Detect which cell encompasses the target text, then output its [x, y] center coordinate. 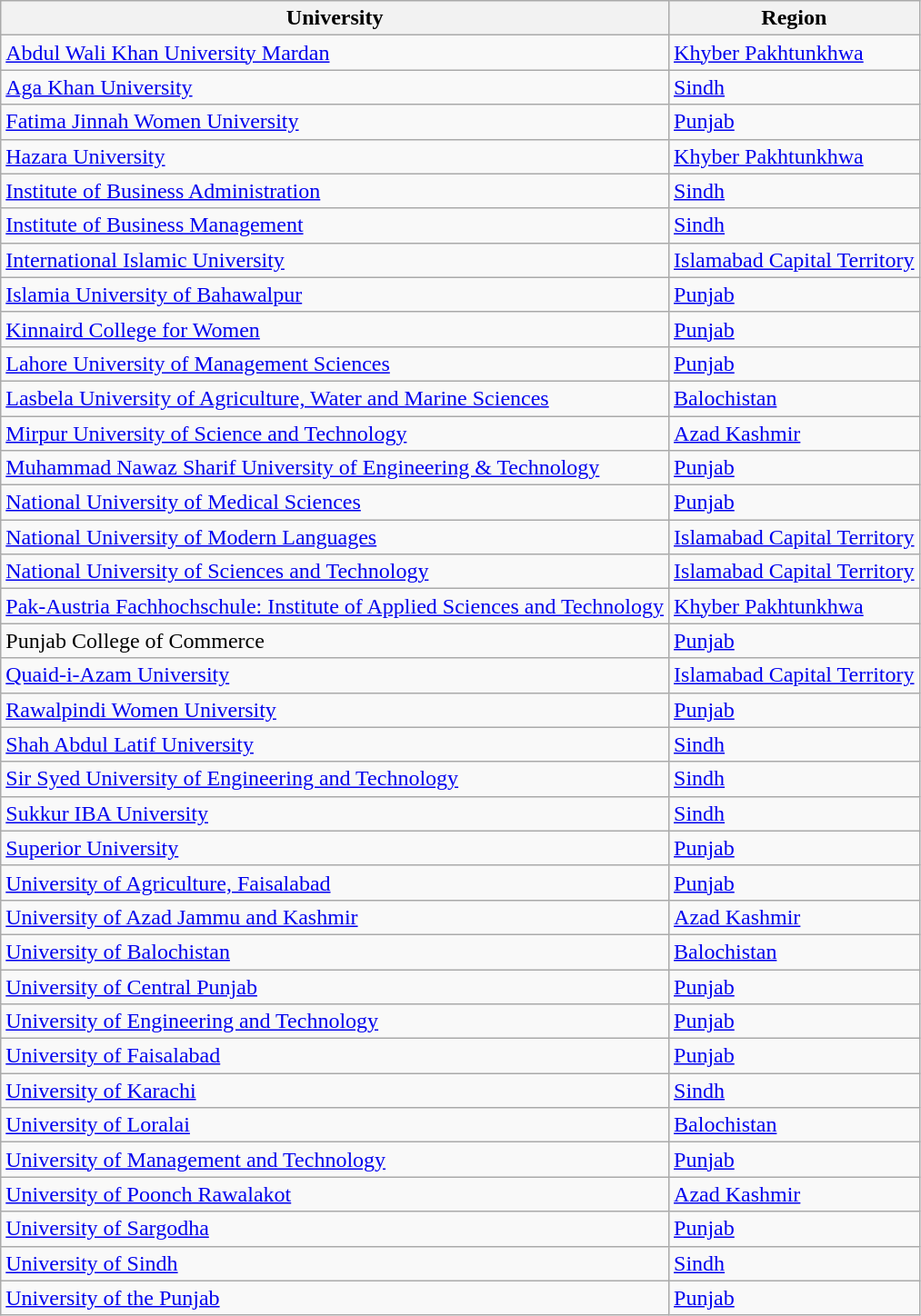
University of Azad Jammu and Kashmir [335, 917]
Shah Abdul Latif University [335, 744]
Sukkur IBA University [335, 813]
University of Balochistan [335, 952]
Lasbela University of Agriculture, Water and Marine Sciences [335, 398]
Mirpur University of Science and Technology [335, 434]
Fatima Jinnah Women University [335, 122]
University of Karachi [335, 1091]
Islamia University of Bahawalpur [335, 294]
Lahore University of Management Sciences [335, 364]
Rawalpindi Women University [335, 710]
Pak-Austria Fachhochschule: Institute of Applied Sciences and Technology [335, 606]
Quaid-i-Azam University [335, 675]
National University of Modern Languages [335, 537]
Aga Khan University [335, 87]
University of Sindh [335, 1263]
University of Engineering and Technology [335, 1022]
University of Loralai [335, 1125]
Institute of Business Management [335, 225]
Sir Syed University of Engineering and Technology [335, 779]
University [335, 18]
University of Agriculture, Faisalabad [335, 882]
National University of Sciences and Technology [335, 572]
Muhammad Nawaz Sharif University of Engineering & Technology [335, 468]
Abdul Wali Khan University Mardan [335, 53]
Hazara University [335, 156]
International Islamic University [335, 260]
University of Management and Technology [335, 1160]
University of Poonch Rawalakot [335, 1194]
University of Sargodha [335, 1229]
Superior University [335, 848]
University of Faisalabad [335, 1056]
University of Central Punjab [335, 986]
Kinnaird College for Women [335, 329]
Institute of Business Administration [335, 191]
National University of Medical Sciences [335, 503]
Punjab College of Commerce [335, 641]
University of the Punjab [335, 1298]
Region [795, 18]
